For the text-containing cell, return its midpoint in [X, Y] coordinate format. 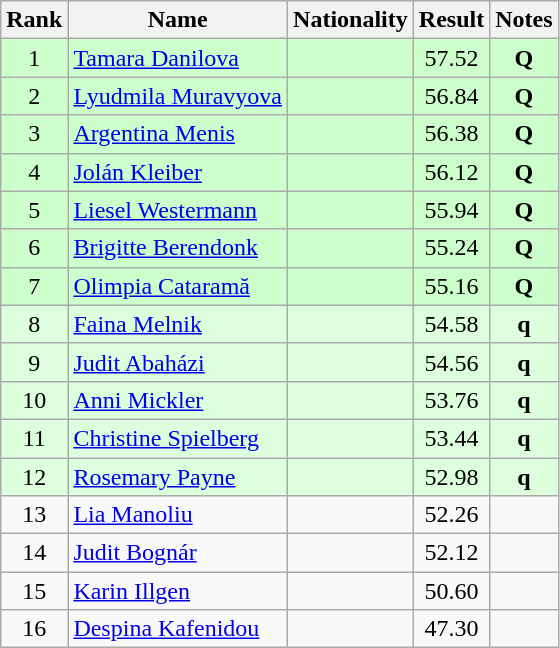
54.56 [451, 362]
Anni Mickler [178, 400]
Karin Illgen [178, 591]
Christine Spielberg [178, 438]
52.98 [451, 477]
Faina Melnik [178, 324]
4 [34, 172]
Nationality [351, 20]
7 [34, 286]
Result [451, 20]
13 [34, 515]
53.44 [451, 438]
Jolán Kleiber [178, 172]
55.16 [451, 286]
Rank [34, 20]
53.76 [451, 400]
3 [34, 134]
52.26 [451, 515]
9 [34, 362]
Brigitte Berendonk [178, 248]
2 [34, 96]
15 [34, 591]
56.38 [451, 134]
5 [34, 210]
52.12 [451, 553]
12 [34, 477]
54.58 [451, 324]
Tamara Danilova [178, 58]
1 [34, 58]
Argentina Menis [178, 134]
Olimpia Cataramă [178, 286]
47.30 [451, 629]
16 [34, 629]
Liesel Westermann [178, 210]
55.94 [451, 210]
6 [34, 248]
Notes [524, 20]
Name [178, 20]
50.60 [451, 591]
Judit Bognár [178, 553]
57.52 [451, 58]
56.84 [451, 96]
Lia Manoliu [178, 515]
Judit Abaházi [178, 362]
Despina Kafenidou [178, 629]
56.12 [451, 172]
14 [34, 553]
11 [34, 438]
55.24 [451, 248]
Rosemary Payne [178, 477]
Lyudmila Muravyova [178, 96]
10 [34, 400]
8 [34, 324]
